Return (X, Y) of the center of cell containing provided text 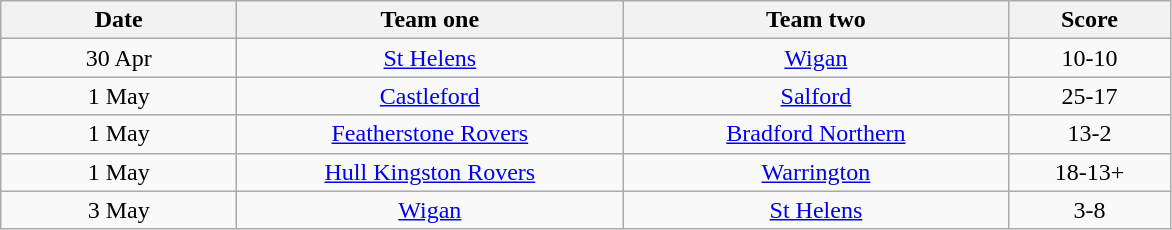
30 Apr (119, 58)
Warrington (816, 172)
25-17 (1090, 96)
18-13+ (1090, 172)
Featherstone Rovers (430, 134)
Team two (816, 20)
Score (1090, 20)
13-2 (1090, 134)
Bradford Northern (816, 134)
Team one (430, 20)
10-10 (1090, 58)
Hull Kingston Rovers (430, 172)
Salford (816, 96)
3 May (119, 210)
3-8 (1090, 210)
Date (119, 20)
Castleford (430, 96)
